Extract the [x, y] coordinate from the center of the cell holding the provided text.  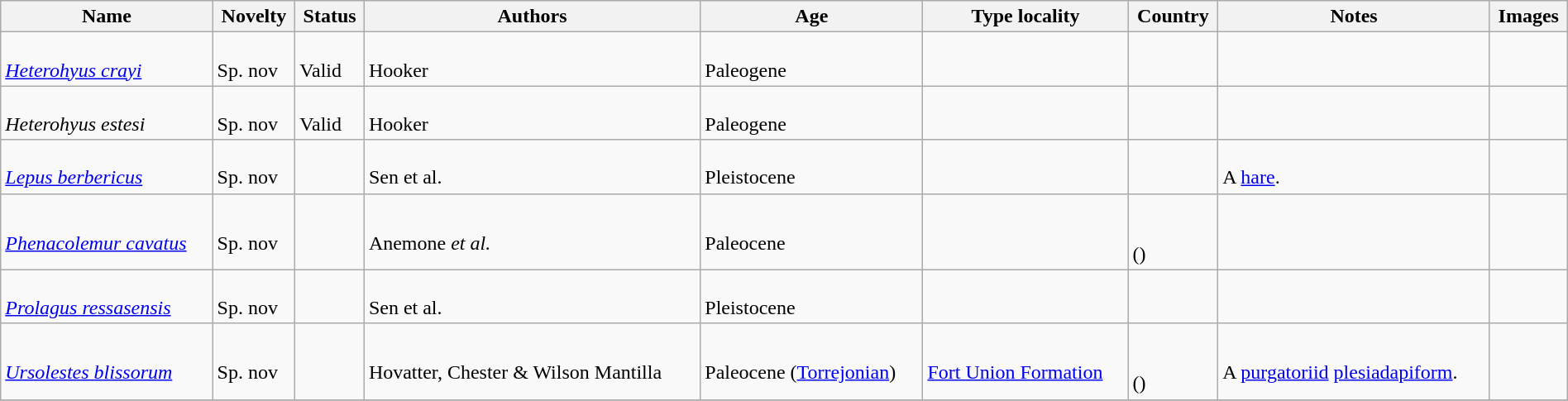
Age [812, 17]
Fort Union Formation [1025, 361]
Ursolestes blissorum [107, 361]
Anemone et al. [532, 232]
Heterohyus crayi [107, 60]
Hovatter, Chester & Wilson Mantilla [532, 361]
Lepus berbericus [107, 167]
Name [107, 17]
Images [1528, 17]
Heterohyus estesi [107, 112]
Prolagus ressasensis [107, 296]
Paleocene [812, 232]
Paleocene (Torrejonian) [812, 361]
A purgatoriid plesiadapiform. [1354, 361]
Status [330, 17]
Type locality [1025, 17]
Authors [532, 17]
Country [1173, 17]
Notes [1354, 17]
A hare. [1354, 167]
Phenacolemur cavatus [107, 232]
Novelty [254, 17]
